Search for the cell housing the specified text and yield its [x, y] center coordinate. 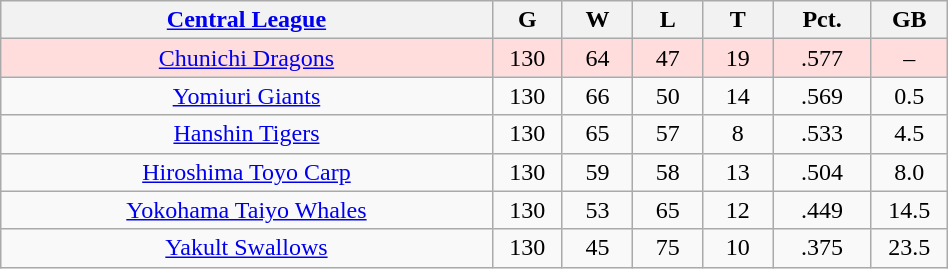
Hanshin Tigers [246, 134]
Hiroshima Toyo Carp [246, 172]
64 [597, 58]
13 [738, 172]
– [909, 58]
.577 [822, 58]
Chunichi Dragons [246, 58]
47 [668, 58]
8.0 [909, 172]
14.5 [909, 210]
53 [597, 210]
Pct. [822, 20]
.375 [822, 248]
14 [738, 96]
Yomiuri Giants [246, 96]
59 [597, 172]
L [668, 20]
G [527, 20]
Yakult Swallows [246, 248]
.504 [822, 172]
45 [597, 248]
66 [597, 96]
10 [738, 248]
Central League [246, 20]
T [738, 20]
8 [738, 134]
19 [738, 58]
W [597, 20]
58 [668, 172]
.569 [822, 96]
0.5 [909, 96]
.449 [822, 210]
GB [909, 20]
12 [738, 210]
.533 [822, 134]
4.5 [909, 134]
Yokohama Taiyo Whales [246, 210]
75 [668, 248]
23.5 [909, 248]
50 [668, 96]
57 [668, 134]
